For the text-containing cell, return its midpoint in (x, y) coordinate format. 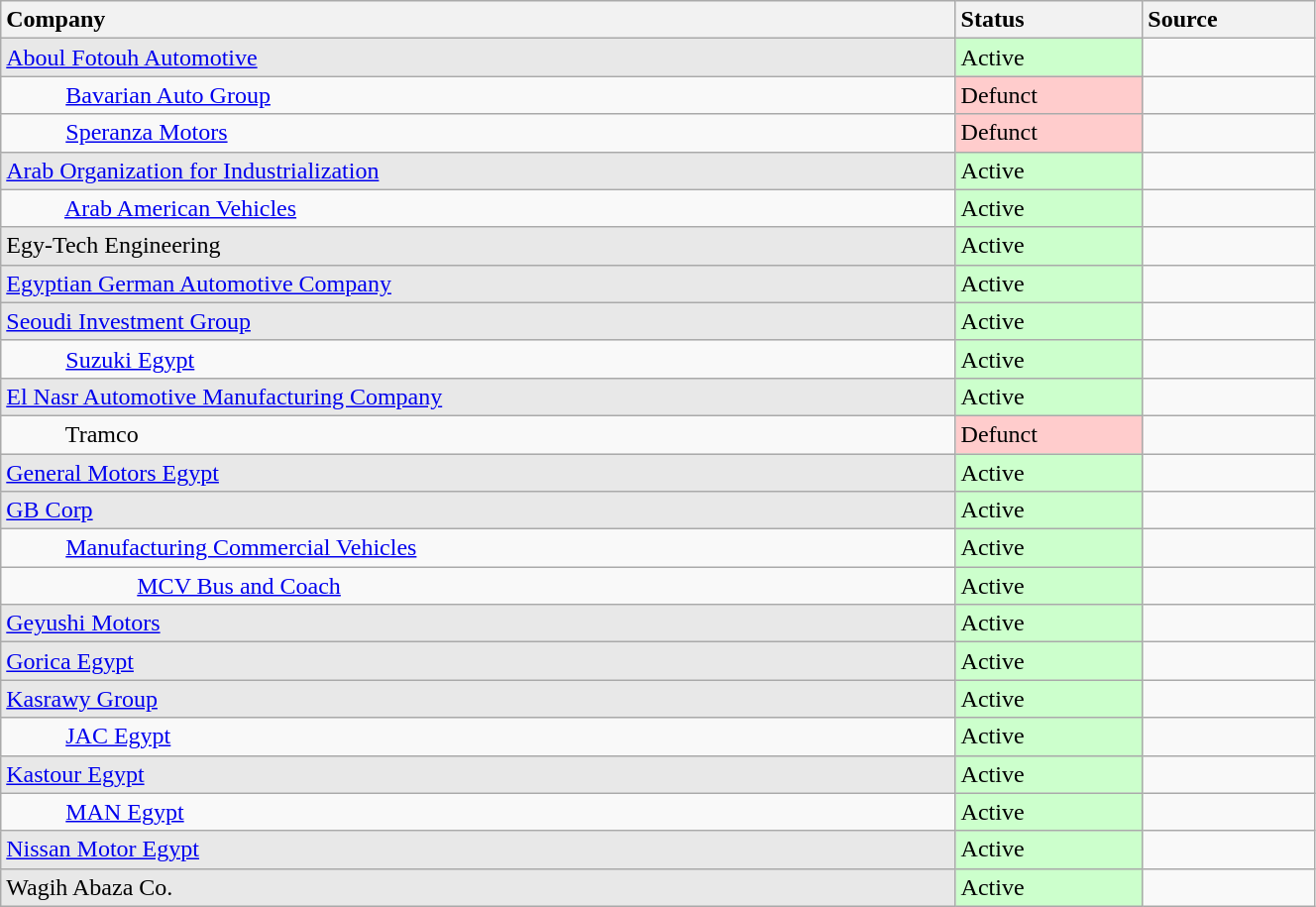
Geyushi Motors (478, 624)
Nissan Motor Egypt (478, 850)
Company (478, 20)
Status (1048, 20)
Gorica Egypt (478, 661)
Aboul Fotouh Automotive (478, 57)
Kasrawy Group (478, 699)
Bavarian Auto Group (478, 95)
Seoudi Investment Group (478, 321)
MCV Bus and Coach (478, 586)
Egyptian German Automotive Company (478, 283)
El Nasr Automotive Manufacturing Company (478, 397)
Manufacturing Commercial Vehicles (478, 548)
Suzuki Egypt (478, 359)
Wagih Abaza Co. (478, 887)
JAC Egypt (478, 737)
Arab Organization for Industrialization (478, 170)
Egy-Tech Engineering (478, 246)
MAN Egypt (478, 812)
Tramco (478, 434)
General Motors Egypt (478, 473)
Arab American Vehicles (478, 208)
Speranza Motors (478, 133)
GB Corp (478, 510)
Kastour Egypt (478, 774)
Source (1229, 20)
